Output the [X, Y] coordinate of the center of the cell containing the given text.  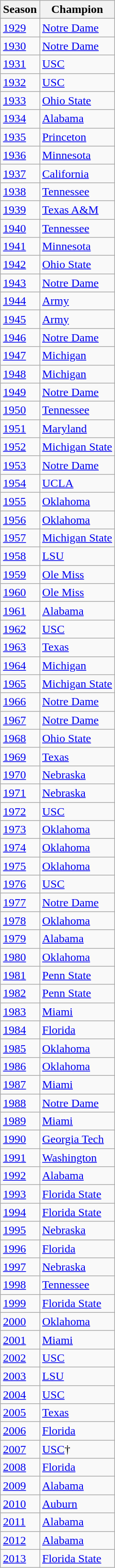
2008 [20, 1467]
1988 [20, 1103]
1975 [20, 866]
1969 [20, 756]
1938 [20, 192]
1945 [20, 319]
2000 [20, 1321]
1930 [20, 46]
1931 [20, 64]
1951 [20, 429]
1973 [20, 830]
1996 [20, 1249]
1987 [20, 1084]
Washington [77, 1158]
1934 [20, 119]
Princeton [77, 137]
1962 [20, 629]
Texas A&M [77, 210]
1929 [20, 28]
1957 [20, 538]
1980 [20, 957]
1998 [20, 1285]
2004 [20, 1395]
1986 [20, 1066]
1984 [20, 1030]
1992 [20, 1176]
1974 [20, 848]
2013 [20, 1558]
1983 [20, 1012]
2011 [20, 1522]
1982 [20, 993]
Champion [77, 10]
1947 [20, 356]
1972 [20, 812]
Georgia Tech [77, 1139]
1963 [20, 647]
1968 [20, 738]
Auburn [77, 1504]
1989 [20, 1121]
1964 [20, 666]
1970 [20, 775]
1941 [20, 247]
1955 [20, 501]
1991 [20, 1158]
1990 [20, 1139]
USC† [77, 1449]
Maryland [77, 429]
2010 [20, 1504]
1959 [20, 575]
1935 [20, 137]
UCLA [77, 483]
1956 [20, 519]
1958 [20, 556]
1994 [20, 1212]
1981 [20, 975]
1993 [20, 1194]
1960 [20, 593]
1952 [20, 447]
1949 [20, 392]
1971 [20, 793]
1946 [20, 338]
2005 [20, 1413]
1979 [20, 939]
1999 [20, 1303]
1943 [20, 283]
1953 [20, 465]
1977 [20, 902]
1936 [20, 155]
2006 [20, 1431]
2003 [20, 1376]
1961 [20, 611]
1997 [20, 1267]
California [77, 173]
1939 [20, 210]
1967 [20, 720]
1995 [20, 1230]
1965 [20, 684]
1948 [20, 374]
1950 [20, 410]
Season [20, 10]
1966 [20, 702]
1942 [20, 265]
2001 [20, 1340]
1944 [20, 301]
1937 [20, 173]
1976 [20, 884]
1954 [20, 483]
2012 [20, 1540]
2009 [20, 1486]
2007 [20, 1449]
1985 [20, 1048]
1978 [20, 921]
1940 [20, 228]
2002 [20, 1358]
1932 [20, 82]
1933 [20, 101]
